Identify which cell holds the provided text, then report its [X, Y] central coordinate. 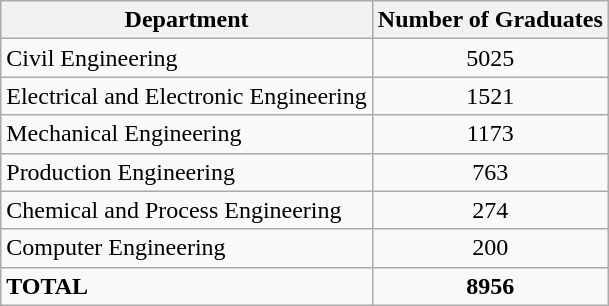
Civil Engineering [187, 58]
763 [490, 172]
Number of Graduates [490, 20]
1173 [490, 134]
Production Engineering [187, 172]
Department [187, 20]
1521 [490, 96]
TOTAL [187, 286]
8956 [490, 286]
Computer Engineering [187, 248]
5025 [490, 58]
Chemical and Process Engineering [187, 210]
274 [490, 210]
Electrical and Electronic Engineering [187, 96]
200 [490, 248]
Mechanical Engineering [187, 134]
